Capture the cell that displays the provided text and extract its (x, y) central coordinate. 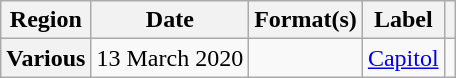
Label (403, 20)
13 March 2020 (170, 58)
Region (46, 20)
Various (46, 58)
Capitol (403, 58)
Format(s) (306, 20)
Date (170, 20)
